Output the (X, Y) coordinate of the center of the cell containing the given text.  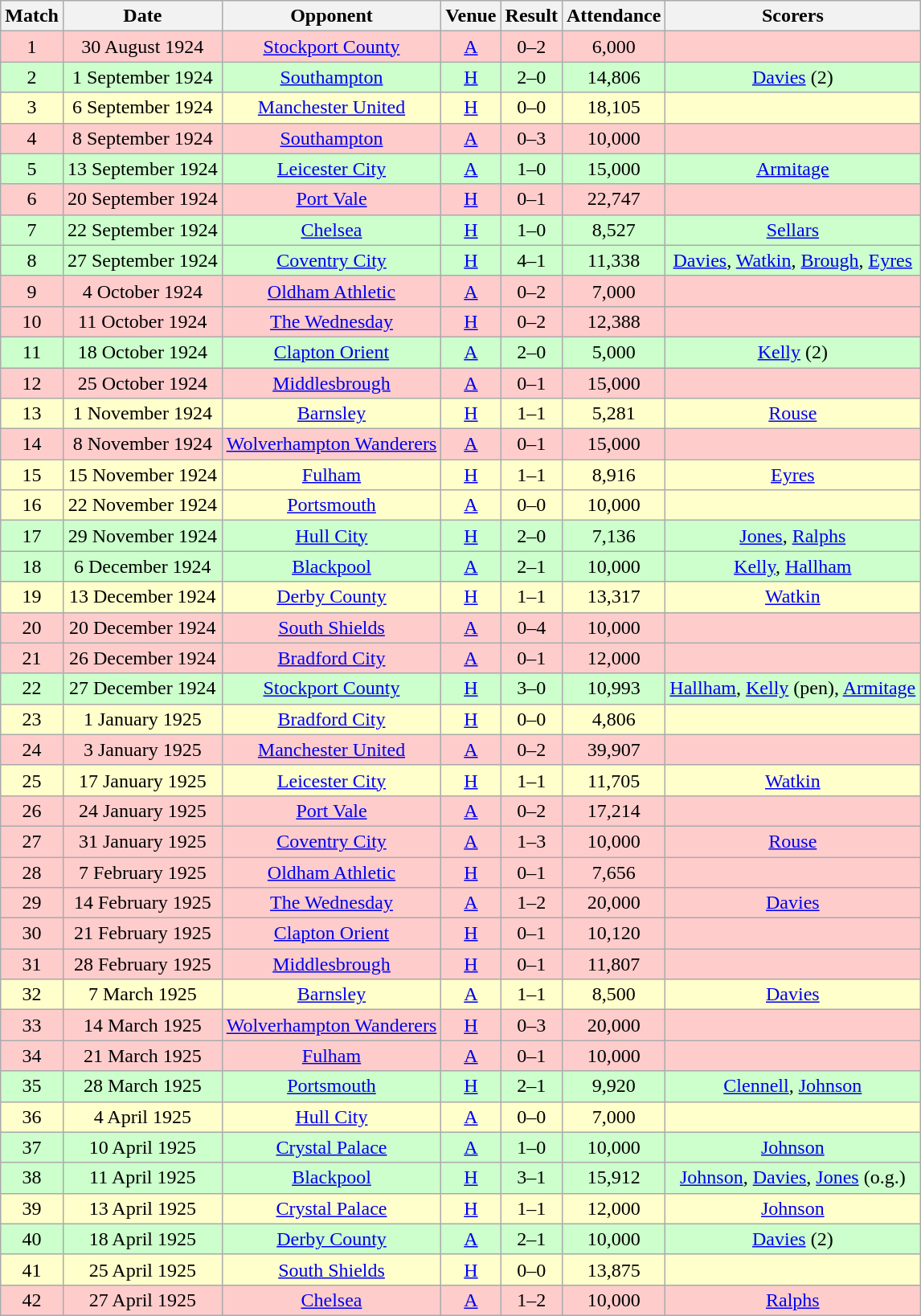
2 (32, 77)
4–1 (531, 260)
28 March 1925 (142, 1086)
10 (32, 321)
Date (142, 16)
5 (32, 169)
12,388 (613, 321)
33 (32, 1025)
21 (32, 658)
25 (32, 780)
16 (32, 505)
17 January 1925 (142, 780)
8,500 (613, 995)
18,105 (613, 108)
11,338 (613, 260)
20 (32, 627)
29 November 1924 (142, 536)
Match (32, 16)
11 (32, 352)
39 (32, 1208)
22 (32, 689)
19 (32, 597)
27 April 1925 (142, 1300)
28 (32, 872)
3–1 (531, 1178)
39,907 (613, 750)
31 January 1925 (142, 841)
13 December 1924 (142, 597)
24 (32, 750)
15,912 (613, 1178)
10 April 1925 (142, 1147)
1 January 1925 (142, 719)
38 (32, 1178)
Attendance (613, 16)
4 October 1924 (142, 291)
Johnson, Davies, Jones (o.g.) (792, 1178)
25 April 1925 (142, 1269)
17 (32, 536)
32 (32, 995)
36 (32, 1117)
20 September 1924 (142, 199)
1–3 (531, 841)
21 February 1925 (142, 934)
Sellars (792, 230)
22 November 1924 (142, 505)
1 (32, 47)
13 (32, 414)
11,705 (613, 780)
23 (32, 719)
8 (32, 260)
Clennell, Johnson (792, 1086)
13,875 (613, 1269)
Ralphs (792, 1300)
7,136 (613, 536)
34 (32, 1056)
37 (32, 1147)
8 November 1924 (142, 444)
15 (32, 475)
12 (32, 383)
18 October 1924 (142, 352)
41 (32, 1269)
14,806 (613, 77)
6 (32, 199)
Opponent (331, 16)
30 (32, 934)
Scorers (792, 16)
14 (32, 444)
4 (32, 138)
15 November 1924 (142, 475)
0–4 (531, 627)
Kelly (2) (792, 352)
3 (32, 108)
7,656 (613, 872)
5,000 (613, 352)
7 (32, 230)
Jones, Ralphs (792, 536)
5,281 (613, 414)
35 (32, 1086)
Davies, Watkin, Brough, Eyres (792, 260)
26 December 1924 (142, 658)
6,000 (613, 47)
Kelly, Hallham (792, 566)
22,747 (613, 199)
10,993 (613, 689)
27 December 1924 (142, 689)
11,807 (613, 964)
26 (32, 811)
13,317 (613, 597)
14 March 1925 (142, 1025)
20 December 1924 (142, 627)
Armitage (792, 169)
29 (32, 903)
24 January 1925 (142, 811)
6 September 1924 (142, 108)
8,527 (613, 230)
17,214 (613, 811)
30 August 1924 (142, 47)
22 September 1924 (142, 230)
9 (32, 291)
40 (32, 1239)
8,916 (613, 475)
18 April 1925 (142, 1239)
21 March 1925 (142, 1056)
4,806 (613, 719)
Eyres (792, 475)
13 September 1924 (142, 169)
9,920 (613, 1086)
1 November 1924 (142, 414)
Hallham, Kelly (pen), Armitage (792, 689)
42 (32, 1300)
13 April 1925 (142, 1208)
11 October 1924 (142, 321)
8 September 1924 (142, 138)
31 (32, 964)
3 January 1925 (142, 750)
4 April 1925 (142, 1117)
7 February 1925 (142, 872)
11 April 1925 (142, 1178)
18 (32, 566)
7 March 1925 (142, 995)
Venue (471, 16)
28 February 1925 (142, 964)
Result (531, 16)
25 October 1924 (142, 383)
14 February 1925 (142, 903)
1 September 1924 (142, 77)
3–0 (531, 689)
10,120 (613, 934)
27 (32, 841)
27 September 1924 (142, 260)
6 December 1924 (142, 566)
